For the text-containing cell, return its midpoint in (X, Y) coordinate format. 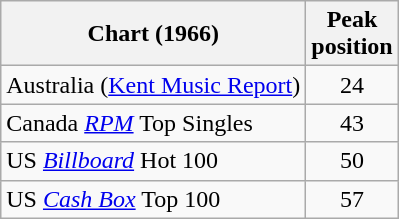
Australia (Kent Music Report) (154, 85)
Chart (1966) (154, 34)
US Cash Box Top 100 (154, 199)
US Billboard Hot 100 (154, 161)
Peakposition (352, 34)
24 (352, 85)
57 (352, 199)
Canada RPM Top Singles (154, 123)
43 (352, 123)
50 (352, 161)
